Search for the cell housing the specified text and yield its (x, y) center coordinate. 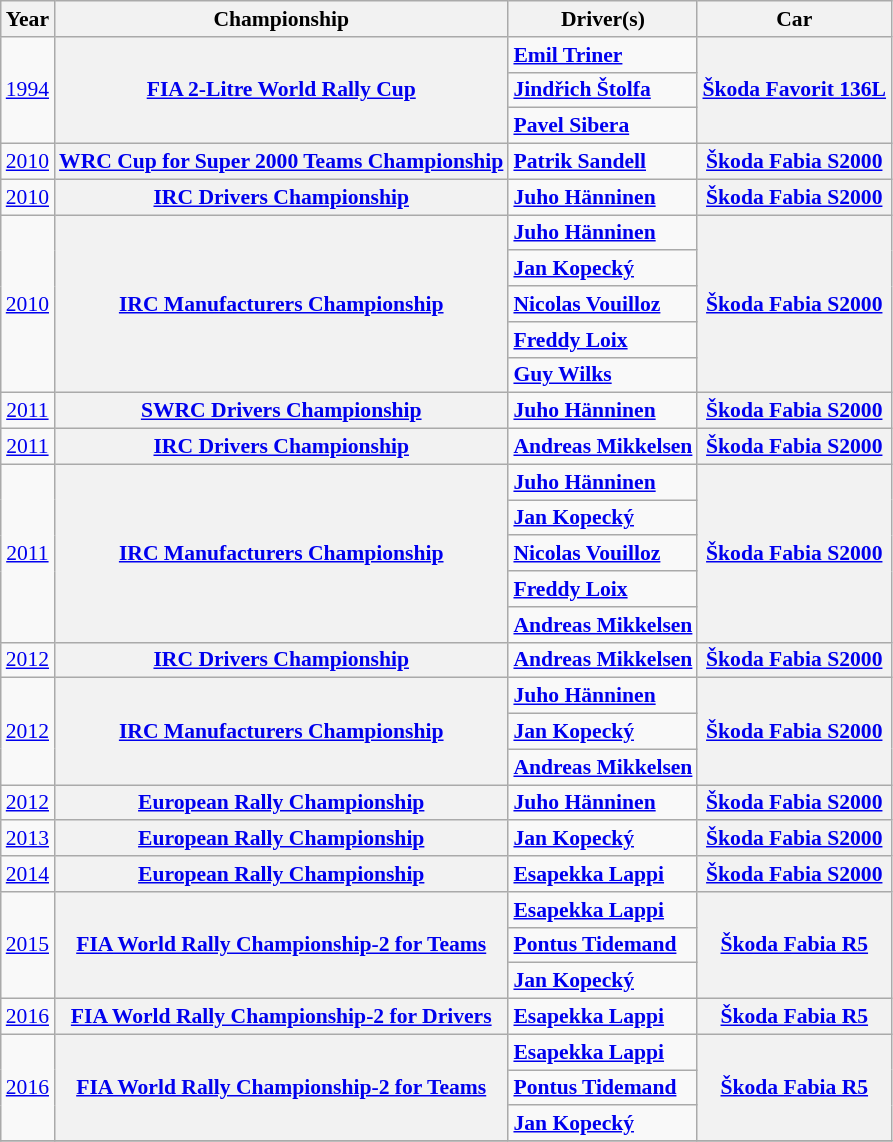
Championship (281, 19)
2013 (28, 839)
FIA World Rally Championship-2 for Drivers (281, 1017)
Emil Triner (602, 55)
Patrik Sandell (602, 162)
1994 (28, 90)
Driver(s) (602, 19)
WRC Cup for Super 2000 Teams Championship (281, 162)
2014 (28, 874)
Jindřich Štolfa (602, 90)
SWRC Drivers Championship (281, 411)
Škoda Favorit 136L (794, 90)
2015 (28, 946)
Pavel Sibera (602, 126)
FIA 2-Litre World Rally Cup (281, 90)
Year (28, 19)
Guy Wilks (602, 375)
Car (794, 19)
